Return the [X, Y] coordinate for the center point of the cell that contains the specified text.  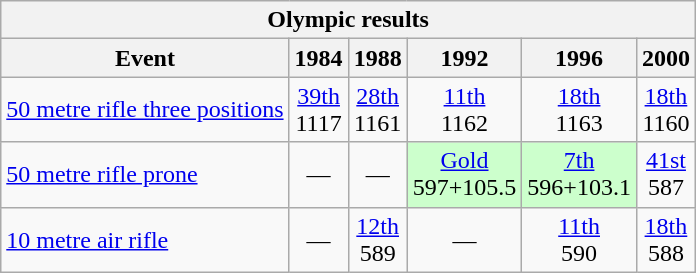
18th1163 [580, 110]
39th1117 [318, 110]
2000 [666, 58]
Olympic results [348, 20]
18th588 [666, 240]
1992 [464, 58]
1984 [318, 58]
Gold597+105.5 [464, 174]
50 metre rifle three positions [145, 110]
1988 [378, 58]
11th590 [580, 240]
10 metre air rifle [145, 240]
11th1162 [464, 110]
Event [145, 58]
50 metre rifle prone [145, 174]
28th1161 [378, 110]
18th1160 [666, 110]
41st587 [666, 174]
7th596+103.1 [580, 174]
1996 [580, 58]
12th589 [378, 240]
